Detect which cell encompasses the target text, then output its [X, Y] center coordinate. 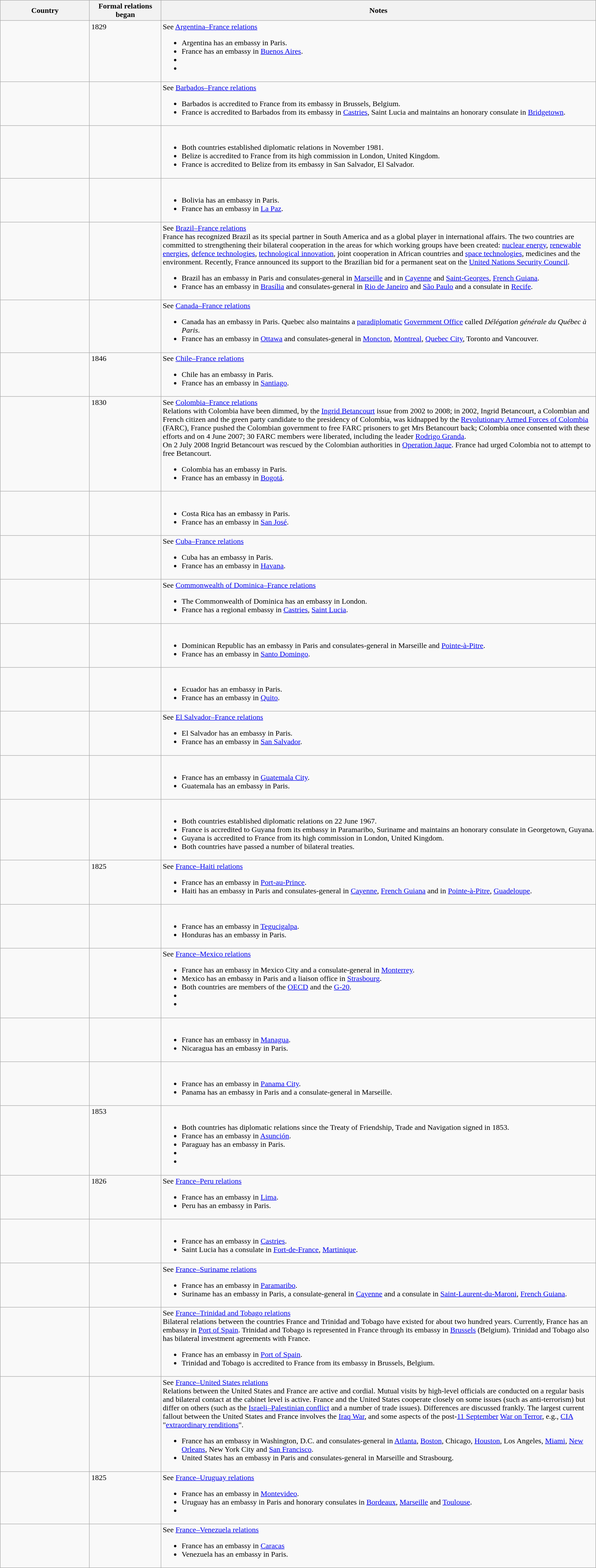
1846 [125, 374]
Costa Rica has an embassy in Paris.France has an embassy in San José. [378, 513]
France has an embassy in Guatemala City.Guatemala has an embassy in Paris. [378, 777]
France has an embassy in Managua.Nicaragua has an embassy in Paris. [378, 1040]
France has an embassy in Tegucigalpa.Honduras has an embassy in Paris. [378, 926]
Ecuador has an embassy in Paris.France has an embassy in Quito. [378, 689]
Dominican Republic has an embassy in Paris and consulates-general in Marseille and Pointe-à-Pitre.France has an embassy in Santo Domingo. [378, 645]
See France–Venezuela relationsFrance has an embassy in CaracasVenezuela has an embassy in Paris. [378, 1546]
1829 [125, 51]
See El Salvador–France relationsEl Salvador has an embassy in Paris.France has an embassy in San Salvador. [378, 733]
See Cuba–France relationsCuba has an embassy in Paris.France has an embassy in Havana. [378, 557]
Notes [378, 11]
See Chile–France relationsChile has an embassy in Paris.France has an embassy in Santiago. [378, 374]
Bolivia has an embassy in Paris.France has an embassy in La Paz. [378, 200]
France has an embassy in Panama City.Panama has an embassy in Paris and a consulate-general in Marseille. [378, 1084]
1853 [125, 1140]
Country [45, 11]
Formal relations began [125, 11]
See France–Peru relationsFrance has an embassy in Lima.Peru has an embassy in Paris. [378, 1197]
See Argentina–France relationsArgentina has an embassy in Paris.France has an embassy in Buenos Aires. [378, 51]
France has an embassy in Castries.Saint Lucia has a consulate in Fort-de-France, Martinique. [378, 1241]
1826 [125, 1197]
1830 [125, 444]
